Return [x, y] of the center of cell containing provided text 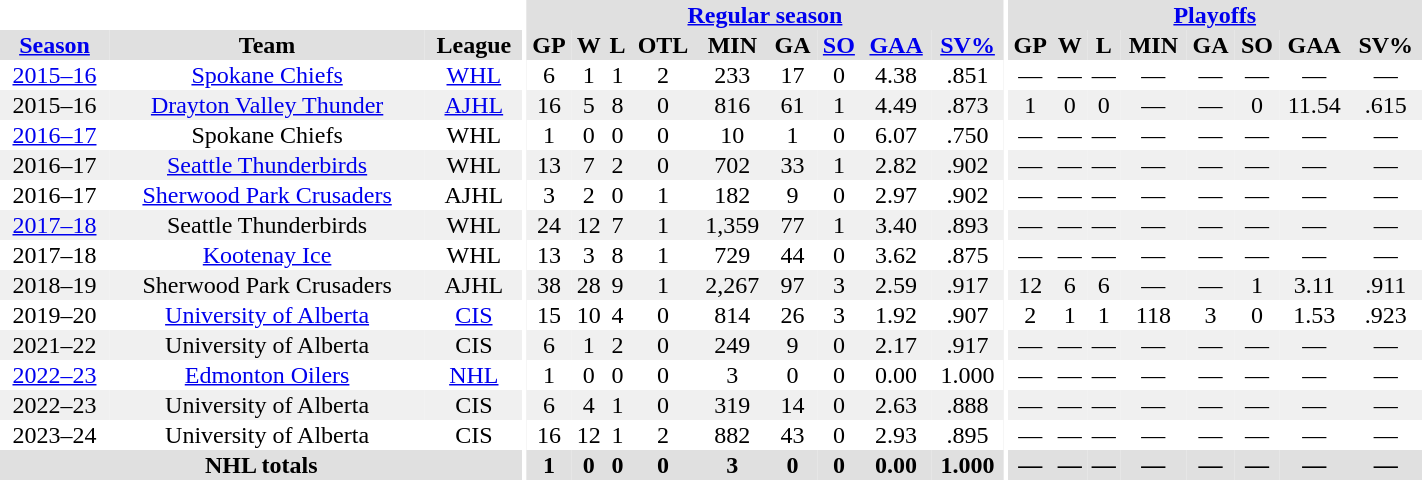
11.54 [1314, 105]
Team [267, 45]
182 [732, 195]
2021–22 [54, 345]
OTL [662, 45]
1,359 [732, 225]
.923 [1386, 315]
43 [792, 435]
24 [549, 225]
118 [1154, 315]
Kootenay Ice [267, 255]
.893 [967, 225]
97 [792, 285]
Playoffs [1214, 15]
319 [732, 405]
3.11 [1314, 285]
729 [732, 255]
3.40 [896, 225]
4.38 [896, 75]
Regular season [764, 15]
44 [792, 255]
Season [54, 45]
26 [792, 315]
702 [732, 165]
4.49 [896, 105]
28 [589, 285]
2.82 [896, 165]
League [474, 45]
.615 [1386, 105]
2.93 [896, 435]
17 [792, 75]
2.63 [896, 405]
NHL totals [261, 465]
2019–20 [54, 315]
6.07 [896, 135]
Drayton Valley Thunder [267, 105]
38 [549, 285]
.873 [967, 105]
.875 [967, 255]
2.97 [896, 195]
882 [732, 435]
.750 [967, 135]
233 [732, 75]
249 [732, 345]
.911 [1386, 285]
.907 [967, 315]
814 [732, 315]
2023–24 [54, 435]
2018–19 [54, 285]
.851 [967, 75]
2.59 [896, 285]
.895 [967, 435]
Edmonton Oilers [267, 375]
2,267 [732, 285]
2.17 [896, 345]
.888 [967, 405]
5 [589, 105]
15 [549, 315]
61 [792, 105]
33 [792, 165]
3.62 [896, 255]
816 [732, 105]
1.92 [896, 315]
NHL [474, 375]
1.53 [1314, 315]
14 [792, 405]
77 [792, 225]
